Output the [X, Y] coordinate of the center of the cell containing the given text.  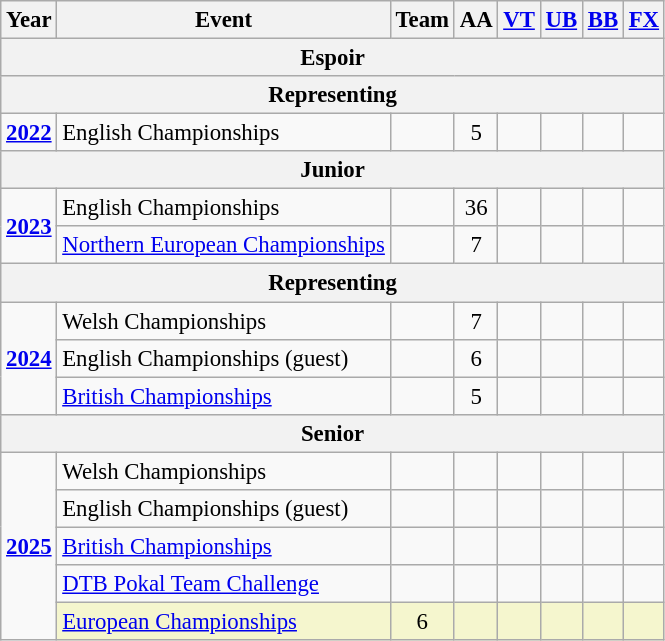
36 [476, 208]
Junior [333, 170]
Senior [333, 433]
2022 [29, 133]
2024 [29, 358]
Event [224, 20]
VT [519, 20]
2023 [29, 226]
Year [29, 20]
AA [476, 20]
European Championships [224, 621]
Espoir [333, 58]
UB [561, 20]
DTB Pokal Team Challenge [224, 584]
BB [602, 20]
Northern European Championships [224, 245]
FX [644, 20]
Team [422, 20]
2025 [29, 546]
